Extract the (X, Y) coordinate from the center of the cell holding the provided text.  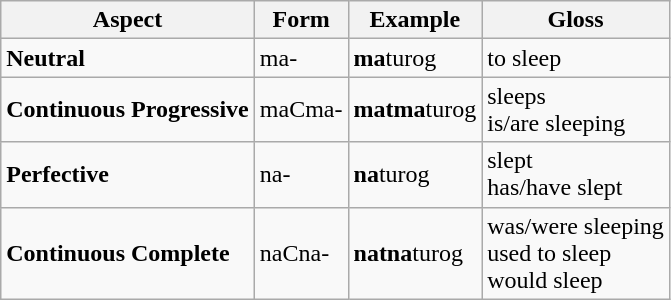
matmaturog (415, 110)
Aspect (128, 20)
maCma- (301, 110)
natnaturog (415, 253)
na- (301, 174)
Form (301, 20)
Continuous Complete (128, 253)
Perfective (128, 174)
Example (415, 20)
was/were sleepingused to sleepwould sleep (576, 253)
naCna- (301, 253)
sleepsis/are sleeping (576, 110)
Gloss (576, 20)
slepthas/have slept (576, 174)
ma- (301, 58)
maturog (415, 58)
Continuous Progressive (128, 110)
naturog (415, 174)
to sleep (576, 58)
Neutral (128, 58)
